Search for the cell housing the specified text and yield its [X, Y] center coordinate. 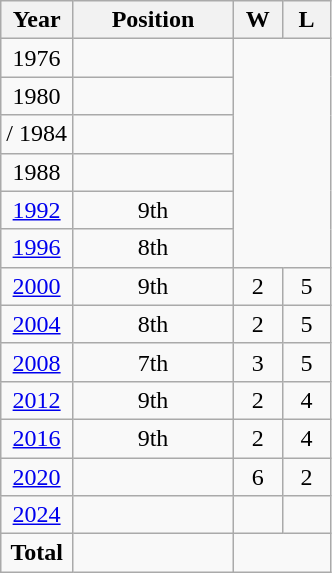
1996 [37, 248]
Position [152, 20]
1988 [37, 172]
W [258, 20]
2012 [37, 400]
Year [37, 20]
7th [152, 362]
2024 [37, 515]
2008 [37, 362]
6 [258, 477]
3 [258, 362]
L [306, 20]
2020 [37, 477]
Total [37, 553]
2004 [37, 324]
1992 [37, 210]
1980 [37, 96]
2016 [37, 438]
2000 [37, 286]
/ 1984 [37, 134]
1976 [37, 58]
